Output the (X, Y) coordinate of the center of the cell containing the given text.  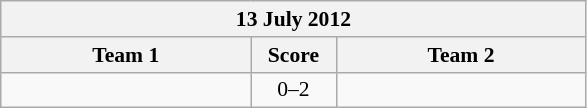
Team 2 (461, 55)
13 July 2012 (294, 19)
Team 1 (126, 55)
Score (294, 55)
0–2 (294, 90)
